From the cell containing the given text, extract its center point as (X, Y) coordinate. 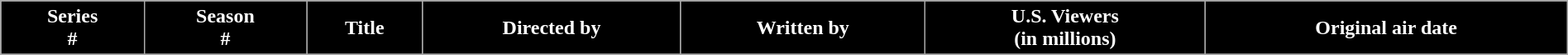
Title (364, 28)
Original air date (1386, 28)
U.S. Viewers(in millions) (1065, 28)
Directed by (552, 28)
Written by (803, 28)
Season# (225, 28)
Series# (73, 28)
